Output the [X, Y] coordinate of the center of the cell containing the given text.  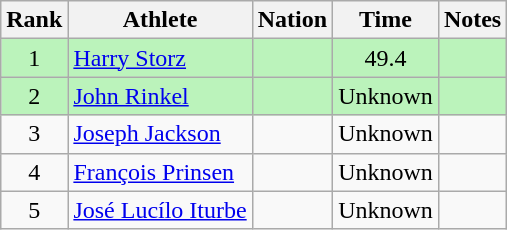
Joseph Jackson [160, 134]
Athlete [160, 20]
2 [34, 96]
3 [34, 134]
John Rinkel [160, 96]
Nation [292, 20]
Harry Storz [160, 58]
49.4 [386, 58]
François Prinsen [160, 172]
Rank [34, 20]
José Lucílo Iturbe [160, 210]
Notes [472, 20]
Time [386, 20]
1 [34, 58]
4 [34, 172]
5 [34, 210]
